From the cell containing the given text, extract its center point as (X, Y) coordinate. 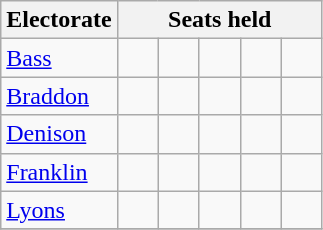
Franklin (59, 172)
Electorate (59, 20)
Seats held (220, 20)
Denison (59, 134)
Lyons (59, 210)
Bass (59, 58)
Braddon (59, 96)
